Return the [X, Y] coordinate for the center point of the cell that contains the specified text.  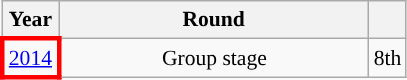
8th [388, 58]
Year [30, 20]
Group stage [214, 58]
2014 [30, 58]
Round [214, 20]
